For the text-containing cell, return its midpoint in (X, Y) coordinate format. 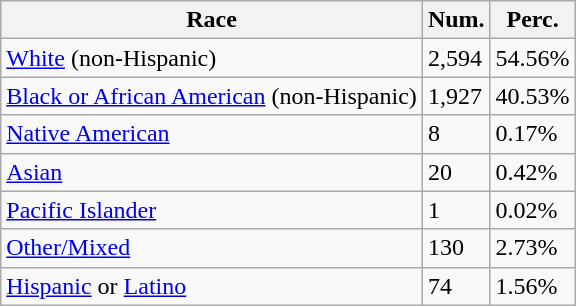
2.73% (532, 248)
74 (456, 286)
0.42% (532, 172)
130 (456, 248)
2,594 (456, 58)
Native American (212, 134)
40.53% (532, 96)
1,927 (456, 96)
Pacific Islander (212, 210)
20 (456, 172)
Black or African American (non-Hispanic) (212, 96)
0.17% (532, 134)
Hispanic or Latino (212, 286)
Race (212, 20)
Asian (212, 172)
1 (456, 210)
0.02% (532, 210)
Num. (456, 20)
8 (456, 134)
Perc. (532, 20)
Other/Mixed (212, 248)
54.56% (532, 58)
White (non-Hispanic) (212, 58)
1.56% (532, 286)
